Output the [x, y] coordinate of the center of the cell containing the given text.  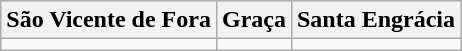
Graça [254, 20]
São Vicente de Fora [109, 20]
Santa Engrácia [376, 20]
